Extract the (X, Y) coordinate from the center of the cell holding the provided text.  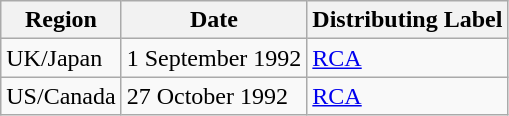
US/Canada (61, 96)
1 September 1992 (214, 58)
Distributing Label (408, 20)
Date (214, 20)
UK/Japan (61, 58)
27 October 1992 (214, 96)
Region (61, 20)
